Pinpoint the cell where the given text exists, returning its [x, y] midpoint coordinate. 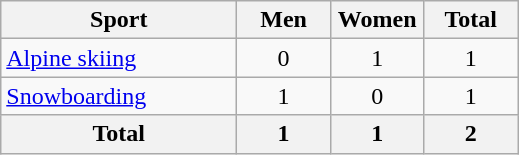
Snowboarding [119, 96]
Women [377, 20]
Alpine skiing [119, 58]
Men [284, 20]
Sport [119, 20]
2 [471, 134]
